Capture the cell that displays the provided text and extract its [X, Y] central coordinate. 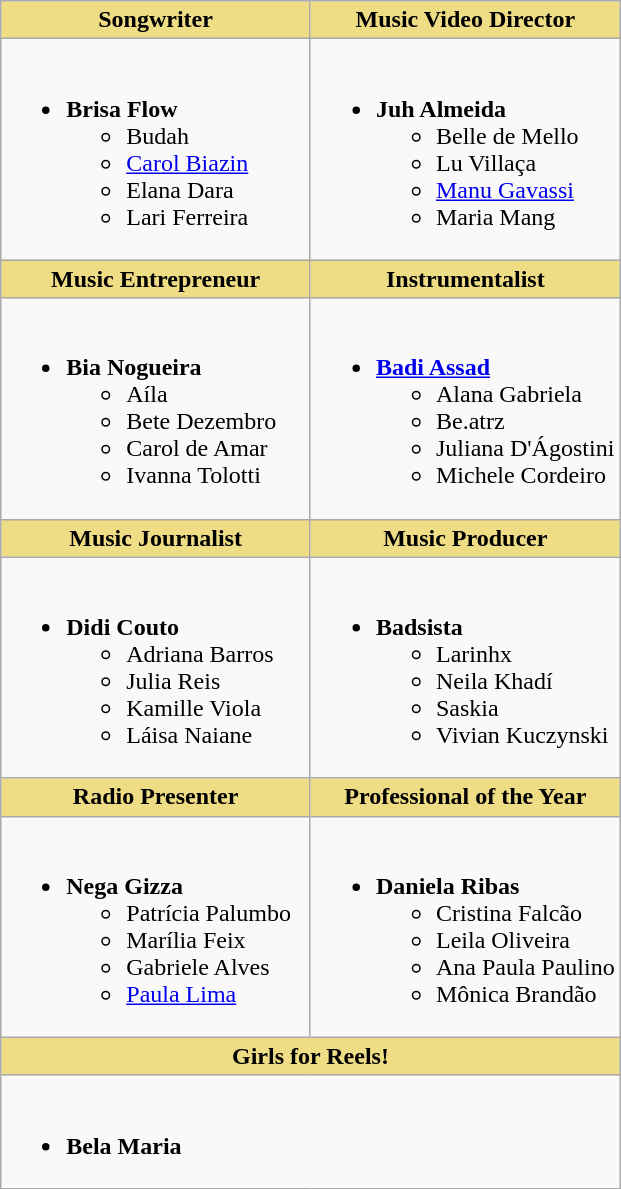
Didi CoutoAdriana BarrosJulia ReisKamille ViolaLáisa Naiane [156, 668]
Music Producer [465, 538]
Juh AlmeidaBelle de MelloLu VillaçaManu GavassiMaria Mang [465, 150]
Radio Presenter [156, 797]
Badi AssadAlana GabrielaBe.atrzJuliana D'ÁgostiniMichele Cordeiro [465, 408]
Daniela RibasCristina FalcãoLeila OliveiraAna Paula PaulinoMônica Brandão [465, 926]
Music Video Director [465, 20]
Songwriter [156, 20]
Music Journalist [156, 538]
Nega GizzaPatrícia PalumboMarília FeixGabriele AlvesPaula Lima [156, 926]
Brisa FlowBudahCarol BiazinElana DaraLari Ferreira [156, 150]
Bia NogueiraAílaBete DezembroCarol de AmarIvanna Tolotti [156, 408]
Bela Maria [310, 1132]
Girls for Reels! [310, 1056]
Instrumentalist [465, 279]
Music Entrepreneur [156, 279]
Professional of the Year [465, 797]
BadsistaLarinhxNeila KhadíSaskiaVivian Kuczynski [465, 668]
